From the cell containing the given text, extract its center point as [x, y] coordinate. 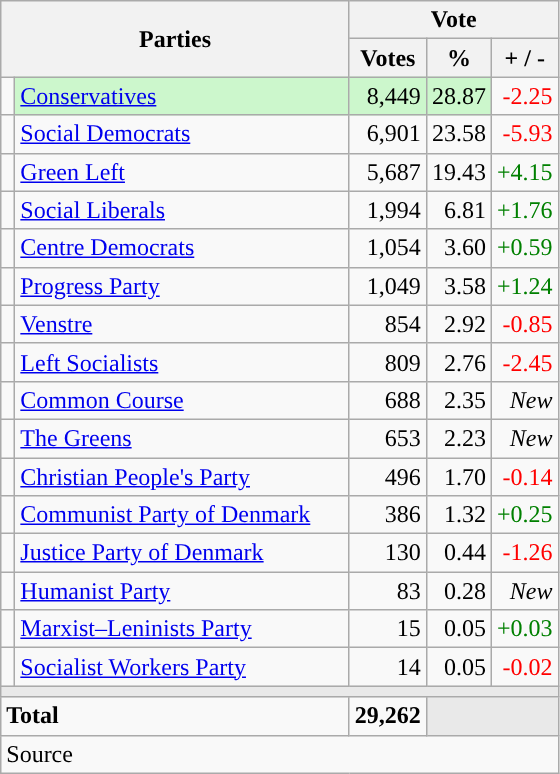
Communist Party of Denmark [182, 515]
2.92 [458, 324]
Justice Party of Denmark [182, 553]
15 [388, 629]
2.23 [458, 438]
-0.14 [524, 477]
6,901 [388, 134]
-2.45 [524, 362]
8,449 [388, 96]
Parties [176, 39]
Centre Democrats [182, 248]
Progress Party [182, 286]
-0.85 [524, 324]
Christian People's Party [182, 477]
2.76 [458, 362]
83 [388, 591]
28.87 [458, 96]
+1.76 [524, 210]
0.28 [458, 591]
+0.25 [524, 515]
Vote [454, 20]
-5.93 [524, 134]
Common Course [182, 400]
+1.24 [524, 286]
Marxist–Leninists Party [182, 629]
Source [280, 754]
Humanist Party [182, 591]
130 [388, 553]
0.44 [458, 553]
6.81 [458, 210]
The Greens [182, 438]
854 [388, 324]
Social Liberals [182, 210]
-1.26 [524, 553]
3.58 [458, 286]
1,049 [388, 286]
1.70 [458, 477]
3.60 [458, 248]
Votes [388, 58]
-0.02 [524, 667]
Social Democrats [182, 134]
688 [388, 400]
Conservatives [182, 96]
496 [388, 477]
Green Left [182, 172]
1.32 [458, 515]
2.35 [458, 400]
1,054 [388, 248]
% [458, 58]
29,262 [388, 716]
809 [388, 362]
19.43 [458, 172]
1,994 [388, 210]
Venstre [182, 324]
653 [388, 438]
+0.03 [524, 629]
+4.15 [524, 172]
Socialist Workers Party [182, 667]
+ / - [524, 58]
-2.25 [524, 96]
+0.59 [524, 248]
386 [388, 515]
5,687 [388, 172]
Total [176, 716]
23.58 [458, 134]
14 [388, 667]
Left Socialists [182, 362]
